From the cell containing the given text, extract its center point as (X, Y) coordinate. 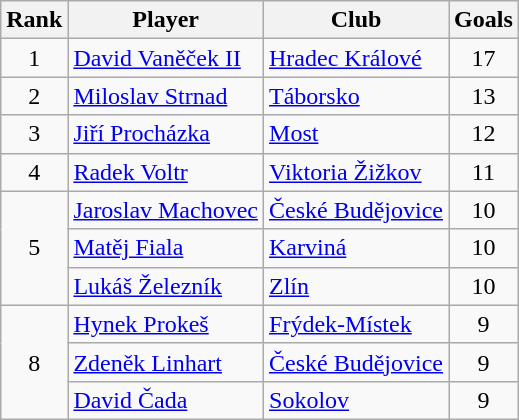
5 (34, 248)
Jiří Procházka (166, 134)
Lukáš Železník (166, 286)
Zdeněk Linhart (166, 362)
Miloslav Strnad (166, 96)
Sokolov (356, 400)
Hradec Králové (356, 58)
Hynek Prokeš (166, 324)
Jaroslav Machovec (166, 210)
David Čada (166, 400)
13 (484, 96)
Karviná (356, 248)
Most (356, 134)
1 (34, 58)
Matěj Fiala (166, 248)
Player (166, 20)
Rank (34, 20)
4 (34, 172)
David Vaněček II (166, 58)
11 (484, 172)
2 (34, 96)
8 (34, 362)
Frýdek-Místek (356, 324)
12 (484, 134)
Club (356, 20)
Táborsko (356, 96)
Viktoria Žižkov (356, 172)
Radek Voltr (166, 172)
Zlín (356, 286)
17 (484, 58)
Goals (484, 20)
3 (34, 134)
